Identify which cell holds the provided text, then report its [X, Y] central coordinate. 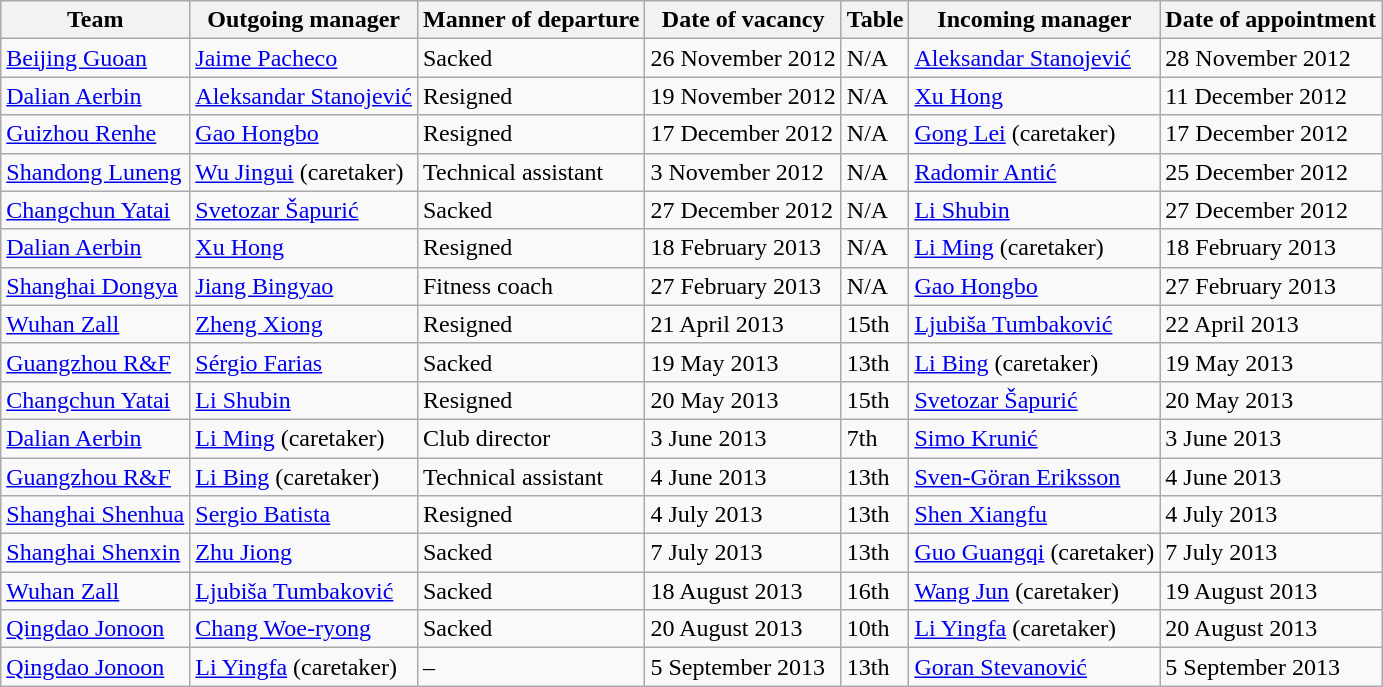
Radomir Antić [1034, 172]
Gong Lei (caretaker) [1034, 134]
Fitness coach [530, 286]
26 November 2012 [743, 58]
Wu Jingui (caretaker) [304, 172]
Wang Jun (caretaker) [1034, 591]
Date of appointment [1271, 20]
3 November 2012 [743, 172]
19 August 2013 [1271, 591]
28 November 2012 [1271, 58]
10th [875, 629]
Shanghai Shenhua [96, 515]
Jiang Bingyao [304, 286]
22 April 2013 [1271, 324]
Zhu Jiong [304, 553]
Club director [530, 438]
7th [875, 438]
Team [96, 20]
Shanghai Dongya [96, 286]
Goran Stevanović [1034, 667]
19 November 2012 [743, 96]
Zheng Xiong [304, 324]
Table [875, 20]
11 December 2012 [1271, 96]
25 December 2012 [1271, 172]
Guizhou Renhe [96, 134]
Shen Xiangfu [1034, 515]
18 August 2013 [743, 591]
Simo Krunić [1034, 438]
Guo Guangqi (caretaker) [1034, 553]
Sergio Batista [304, 515]
Jaime Pacheco [304, 58]
Incoming manager [1034, 20]
Shandong Luneng [96, 172]
Sven-Göran Eriksson [1034, 477]
– [530, 667]
Manner of departure [530, 20]
Shanghai Shenxin [96, 553]
Beijing Guoan [96, 58]
Chang Woe-ryong [304, 629]
21 April 2013 [743, 324]
Sérgio Farias [304, 362]
Outgoing manager [304, 20]
16th [875, 591]
Date of vacancy [743, 20]
